Return the [X, Y] coordinate for the center point of the cell that contains the specified text.  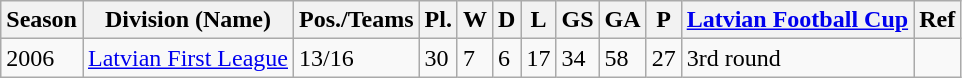
L [538, 20]
Latvian Football Cup [797, 20]
Season [42, 20]
13/16 [357, 58]
Pos./Teams [357, 20]
Division (Name) [188, 20]
W [474, 20]
P [664, 20]
58 [622, 58]
D [506, 20]
3rd round [797, 58]
6 [506, 58]
GS [578, 20]
Latvian First League [188, 58]
27 [664, 58]
17 [538, 58]
30 [438, 58]
7 [474, 58]
Pl. [438, 20]
34 [578, 58]
2006 [42, 58]
Ref [938, 20]
GA [622, 20]
